Extract the [X, Y] coordinate from the center of the cell holding the provided text.  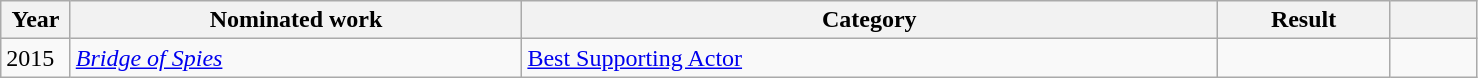
Bridge of Spies [296, 58]
2015 [36, 58]
Nominated work [296, 20]
Result [1304, 20]
Year [36, 20]
Best Supporting Actor [870, 58]
Category [870, 20]
